For the text-containing cell, return its midpoint in (x, y) coordinate format. 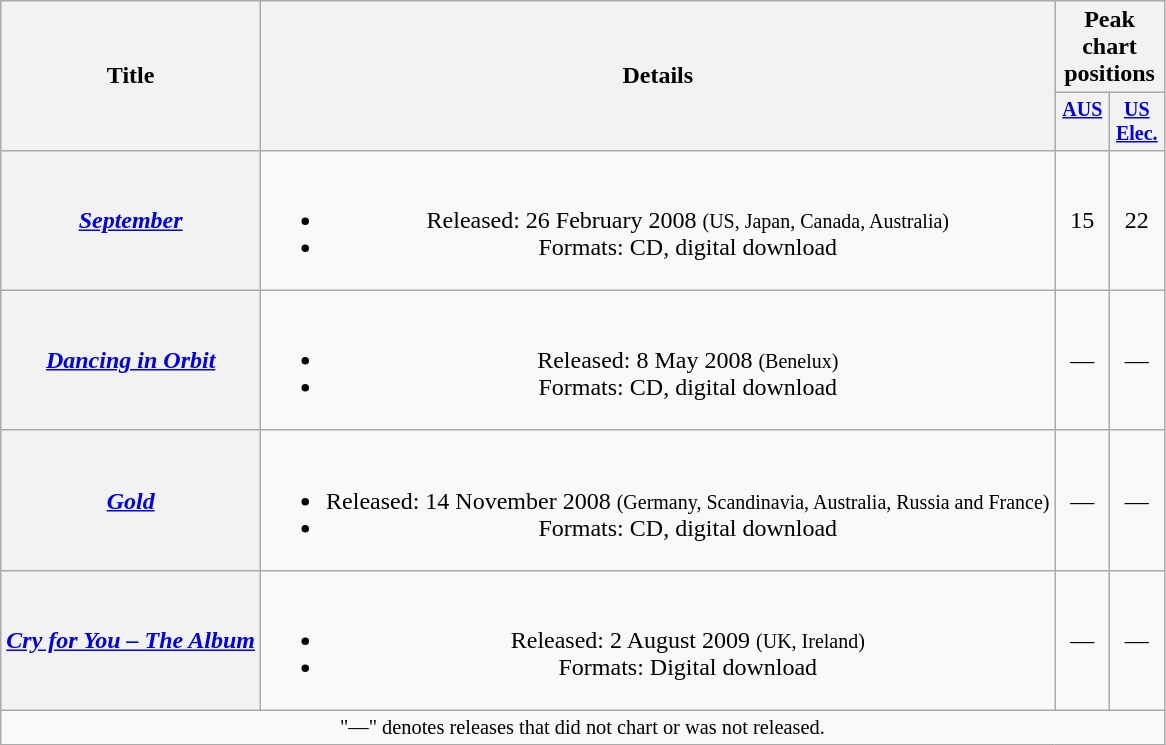
"—" denotes releases that did not chart or was not released. (582, 728)
September (131, 220)
15 (1082, 220)
Gold (131, 500)
Cry for You – The Album (131, 640)
Released: 14 November 2008 (Germany, Scandinavia, Australia, Russia and France)Formats: CD, digital download (658, 500)
Released: 26 February 2008 (US, Japan, Canada, Australia)Formats: CD, digital download (658, 220)
Released: 8 May 2008 (Benelux)Formats: CD, digital download (658, 360)
Released: 2 August 2009 (UK, Ireland)Formats: Digital download (658, 640)
Title (131, 76)
22 (1137, 220)
AUS (1082, 122)
USElec. (1137, 122)
Dancing in Orbit (131, 360)
Details (658, 76)
Peak chart positions (1110, 47)
